Find where the given text appears and provide that cell's center as [x, y] coordinate. 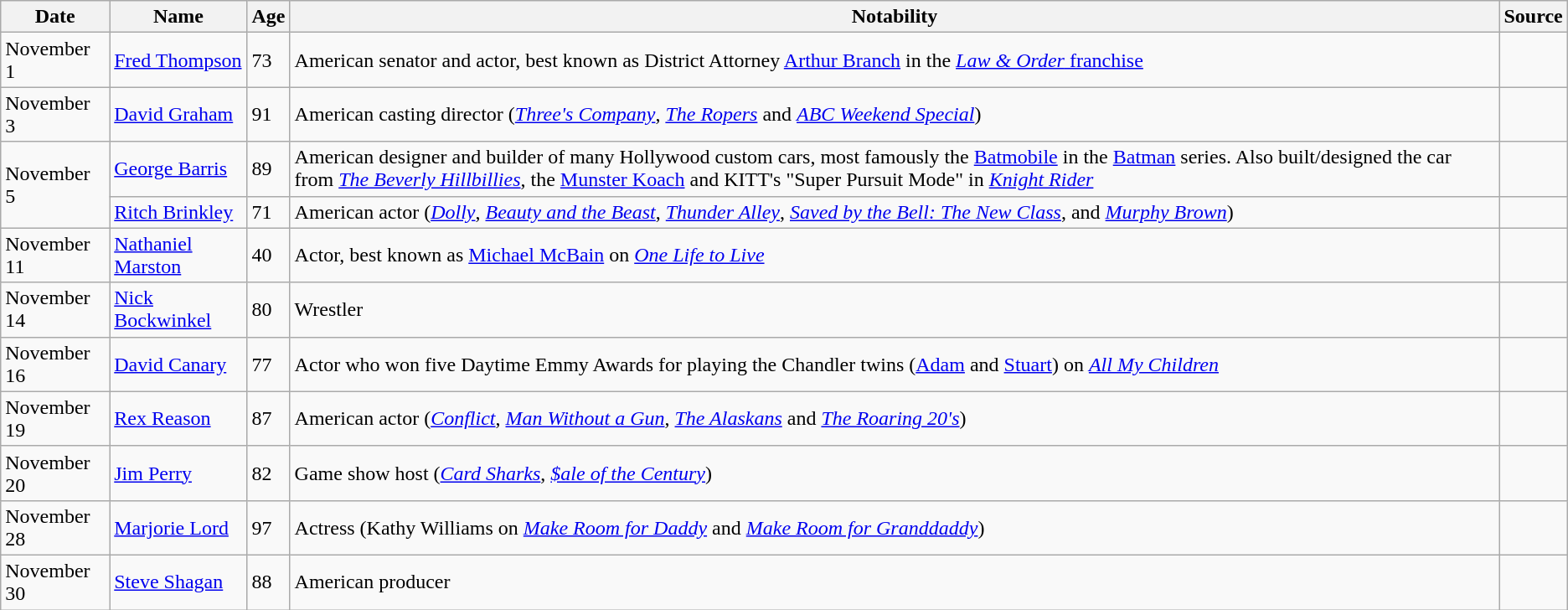
November 1 [55, 60]
November 19 [55, 419]
Steve Shagan [178, 582]
Nick Bockwinkel [178, 310]
David Graham [178, 114]
Notability [895, 17]
Marjorie Lord [178, 528]
Age [268, 17]
Actor who won five Daytime Emmy Awards for playing the Chandler twins (Adam and Stuart) on All My Children [895, 364]
97 [268, 528]
November 20 [55, 473]
87 [268, 419]
91 [268, 114]
Game show host (Card Sharks, $ale of the Century) [895, 473]
November 5 [55, 184]
November 30 [55, 582]
George Barris [178, 169]
November 11 [55, 255]
Rex Reason [178, 419]
Actress (Kathy Williams on Make Room for Daddy and Make Room for Granddaddy) [895, 528]
73 [268, 60]
American casting director (Three's Company, The Ropers and ABC Weekend Special) [895, 114]
Date [55, 17]
71 [268, 212]
November 3 [55, 114]
November 14 [55, 310]
American actor (Dolly, Beauty and the Beast, Thunder Alley, Saved by the Bell: The New Class, and Murphy Brown) [895, 212]
89 [268, 169]
Wrestler [895, 310]
David Canary [178, 364]
Name [178, 17]
77 [268, 364]
American producer [895, 582]
Jim Perry [178, 473]
American senator and actor, best known as District Attorney Arthur Branch in the Law & Order franchise [895, 60]
Source [1533, 17]
Fred Thompson [178, 60]
American actor (Conflict, Man Without a Gun, The Alaskans and The Roaring 20's) [895, 419]
Actor, best known as Michael McBain on One Life to Live [895, 255]
80 [268, 310]
Nathaniel Marston [178, 255]
November 28 [55, 528]
40 [268, 255]
Ritch Brinkley [178, 212]
82 [268, 473]
November 16 [55, 364]
88 [268, 582]
